Extract the [X, Y] coordinate from the center of the cell holding the provided text.  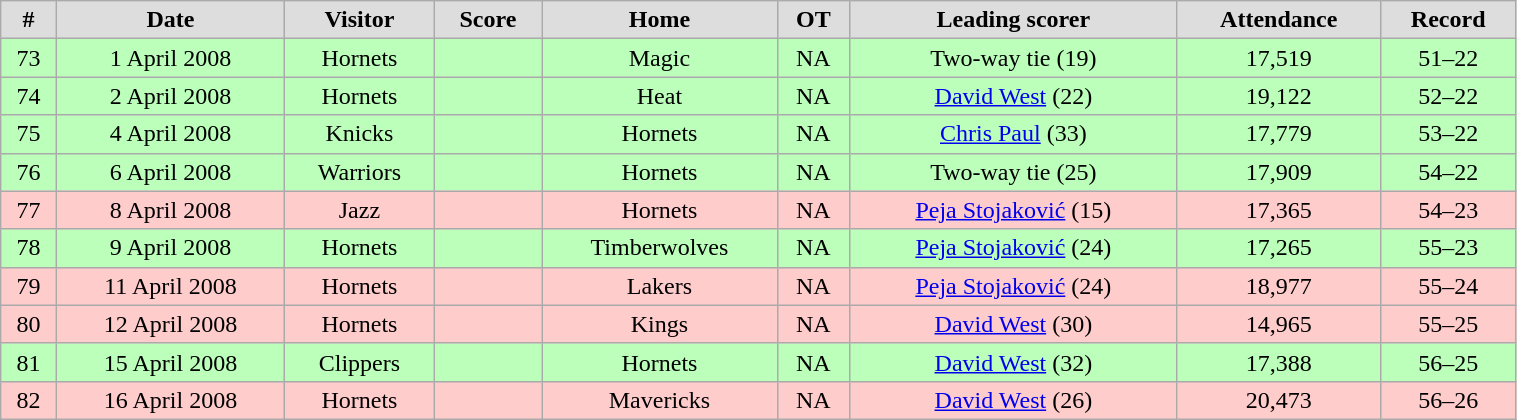
18,977 [1278, 286]
17,519 [1278, 58]
53–22 [1448, 134]
17,779 [1278, 134]
56–26 [1448, 400]
77 [28, 210]
16 April 2008 [170, 400]
2 April 2008 [170, 96]
78 [28, 248]
51–22 [1448, 58]
Jazz [360, 210]
Score [488, 20]
1 April 2008 [170, 58]
19,122 [1278, 96]
20,473 [1278, 400]
OT [813, 20]
54–22 [1448, 172]
David West (32) [1014, 362]
Date [170, 20]
Two-way tie (25) [1014, 172]
Chris Paul (33) [1014, 134]
Attendance [1278, 20]
Timberwolves [660, 248]
Visitor [360, 20]
Kings [660, 324]
14,965 [1278, 324]
73 [28, 58]
52–22 [1448, 96]
Home [660, 20]
4 April 2008 [170, 134]
Peja Stojaković (15) [1014, 210]
82 [28, 400]
80 [28, 324]
David West (22) [1014, 96]
12 April 2008 [170, 324]
11 April 2008 [170, 286]
6 April 2008 [170, 172]
Clippers [360, 362]
55–24 [1448, 286]
17,365 [1278, 210]
17,388 [1278, 362]
Lakers [660, 286]
David West (30) [1014, 324]
17,909 [1278, 172]
Warriors [360, 172]
Magic [660, 58]
56–25 [1448, 362]
8 April 2008 [170, 210]
Heat [660, 96]
17,265 [1278, 248]
Two-way tie (19) [1014, 58]
Mavericks [660, 400]
9 April 2008 [170, 248]
76 [28, 172]
# [28, 20]
David West (26) [1014, 400]
15 April 2008 [170, 362]
Record [1448, 20]
75 [28, 134]
Leading scorer [1014, 20]
Knicks [360, 134]
54–23 [1448, 210]
74 [28, 96]
79 [28, 286]
55–25 [1448, 324]
81 [28, 362]
55–23 [1448, 248]
